Locate the cell with the specified text and output its (x, y) center coordinate. 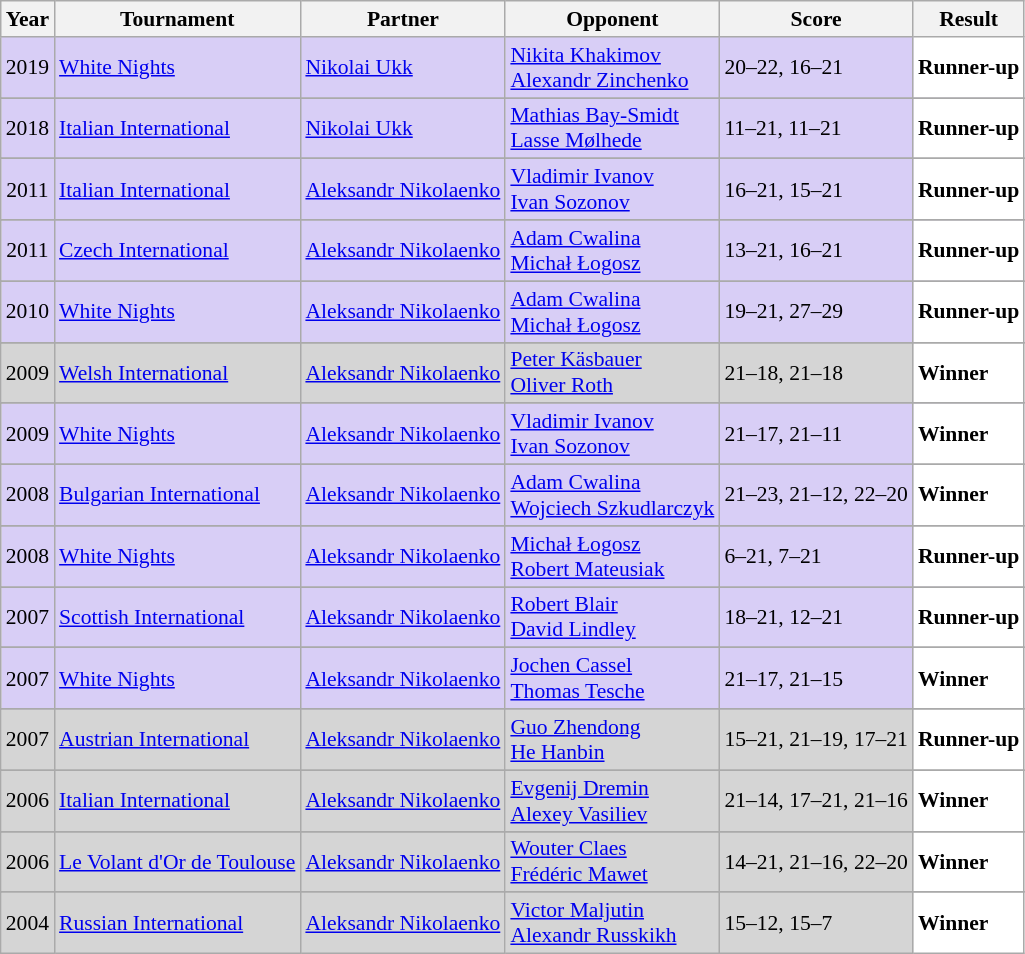
15–12, 15–7 (816, 924)
Russian International (177, 924)
Robert Blair David Lindley (612, 618)
Michał Łogosz Robert Mateusiak (612, 556)
Wouter Claes Frédéric Mawet (612, 862)
16–21, 15–21 (816, 190)
Guo Zhendong He Hanbin (612, 740)
Score (816, 19)
Bulgarian International (177, 496)
Adam Cwalina Wojciech Szkudlarczyk (612, 496)
Opponent (612, 19)
Peter Käsbauer Oliver Roth (612, 372)
21–17, 21–11 (816, 434)
Austrian International (177, 740)
Year (28, 19)
11–21, 11–21 (816, 128)
20–22, 16–21 (816, 68)
Scottish International (177, 618)
18–21, 12–21 (816, 618)
Czech International (177, 250)
Nikita Khakimov Alexandr Zinchenko (612, 68)
21–14, 17–21, 21–16 (816, 800)
Welsh International (177, 372)
Evgenij Dremin Alexey Vasiliev (612, 800)
Mathias Bay-Smidt Lasse Mølhede (612, 128)
21–17, 21–15 (816, 678)
6–21, 7–21 (816, 556)
Le Volant d'Or de Toulouse (177, 862)
Result (968, 19)
2004 (28, 924)
2019 (28, 68)
Tournament (177, 19)
15–21, 21–19, 17–21 (816, 740)
21–18, 21–18 (816, 372)
19–21, 27–29 (816, 312)
Victor Maljutin Alexandr Russkikh (612, 924)
14–21, 21–16, 22–20 (816, 862)
2018 (28, 128)
21–23, 21–12, 22–20 (816, 496)
Partner (402, 19)
2010 (28, 312)
Jochen Cassel Thomas Tesche (612, 678)
13–21, 16–21 (816, 250)
